Return the [X, Y] coordinate for the center point of the cell that contains the specified text.  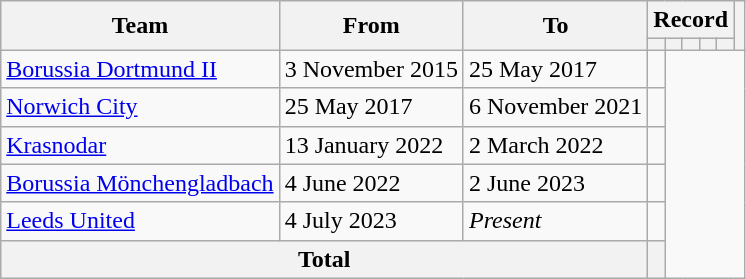
To [555, 26]
6 November 2021 [555, 107]
Norwich City [140, 107]
From [371, 26]
3 November 2015 [371, 69]
Krasnodar [140, 145]
4 June 2022 [371, 183]
4 July 2023 [371, 221]
Team [140, 26]
Record [691, 20]
Borussia Mönchengladbach [140, 183]
Leeds United [140, 221]
Borussia Dortmund II [140, 69]
2 June 2023 [555, 183]
2 March 2022 [555, 145]
Present [555, 221]
13 January 2022 [371, 145]
Total [324, 259]
